Locate the cell with the specified text and output its (X, Y) center coordinate. 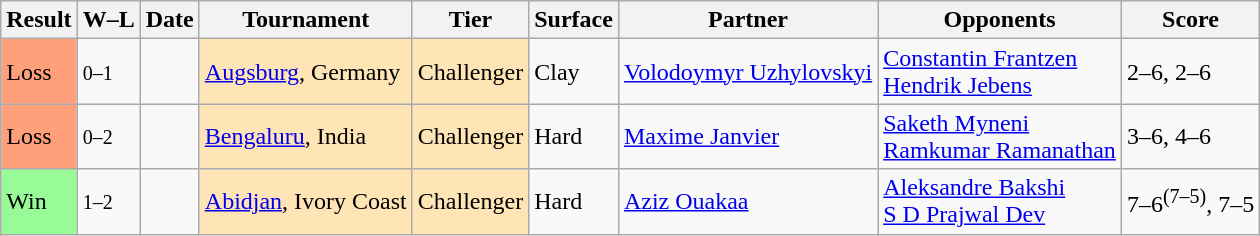
Augsburg, Germany (306, 72)
Abidjan, Ivory Coast (306, 202)
Score (1190, 20)
7–6(7–5), 7–5 (1190, 202)
Tier (470, 20)
3–6, 4–6 (1190, 136)
Date (170, 20)
Surface (574, 20)
Result (39, 20)
Clay (574, 72)
0–2 (108, 136)
Opponents (1000, 20)
Bengaluru, India (306, 136)
Win (39, 202)
Maxime Janvier (748, 136)
Aleksandre Bakshi S D Prajwal Dev (1000, 202)
Tournament (306, 20)
Saketh Myneni Ramkumar Ramanathan (1000, 136)
Constantin Frantzen Hendrik Jebens (1000, 72)
Partner (748, 20)
Volodoymyr Uzhylovskyi (748, 72)
1–2 (108, 202)
Aziz Ouakaa (748, 202)
2–6, 2–6 (1190, 72)
W–L (108, 20)
0–1 (108, 72)
